Return (X, Y) of the center of cell containing provided text 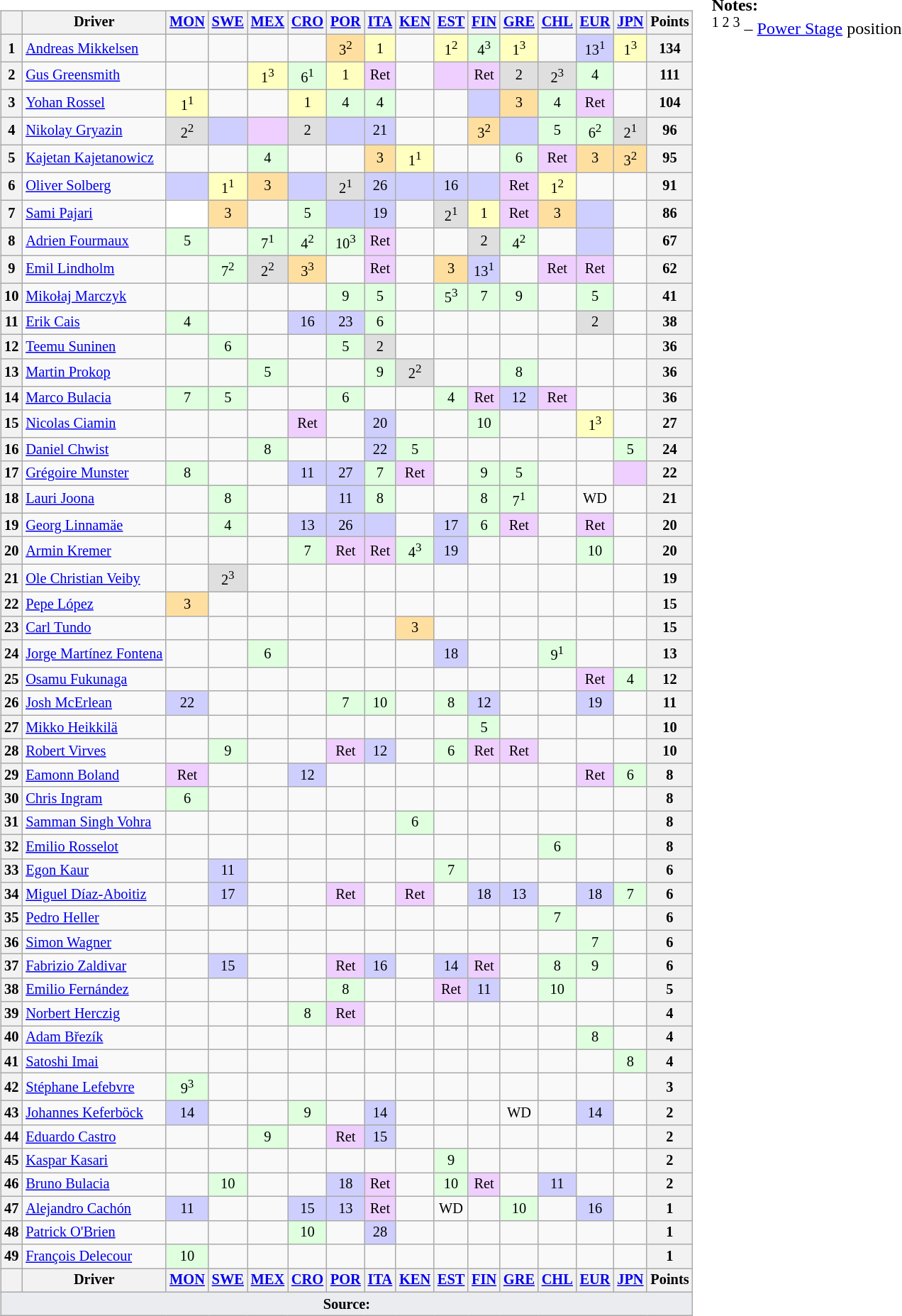
Ole Christian Veiby (94, 579)
Johannes Keferböck (94, 1113)
Teemu Suninen (94, 346)
Simon Wagner (94, 942)
Adam Březík (94, 1038)
Alejandro Cachón (94, 1209)
96 (669, 131)
93 (187, 1087)
44 (11, 1137)
Emilio Rosselot (94, 846)
Jorge Martínez Fontena (94, 654)
30 (11, 799)
29 (11, 775)
Stéphane Lefebvre (94, 1087)
Yohan Rossel (94, 104)
95 (669, 159)
40 (11, 1038)
49 (11, 1256)
Emil Lindholm (94, 270)
Georg Linnamäe (94, 525)
53 (451, 297)
Pedro Heller (94, 918)
Patrick O'Brien (94, 1232)
Chris Ingram (94, 799)
Eduardo Castro (94, 1137)
Marco Bulacia (94, 398)
46 (11, 1185)
134 (669, 48)
86 (669, 214)
Robert Virves (94, 751)
Grégoire Munster (94, 473)
Fabrizio Zaldivar (94, 966)
Josh McErlean (94, 703)
Oliver Solberg (94, 186)
Osamu Fukunaga (94, 680)
Bruno Bulacia (94, 1185)
Gus Greensmith (94, 75)
Mikołaj Marczyk (94, 297)
François Delecour (94, 1256)
Daniel Chwist (94, 450)
103 (346, 241)
Samman Singh Vohra (94, 823)
104 (669, 104)
Andreas Mikkelsen (94, 48)
Pepe López (94, 604)
Lauri Joona (94, 499)
Satoshi Imai (94, 1061)
31 (11, 823)
67 (669, 241)
Norbert Herczig (94, 1014)
Miguel Díaz-Aboitiz (94, 895)
72 (228, 270)
Eamonn Boland (94, 775)
45 (11, 1161)
37 (11, 966)
Nicolas Ciamin (94, 424)
Armin Kremer (94, 551)
48 (11, 1232)
Nikolay Gryazin (94, 131)
Adrien Fourmaux (94, 241)
25 (11, 680)
35 (11, 918)
111 (669, 75)
Mikko Heikkilä (94, 727)
61 (308, 75)
Kajetan Kajetanowicz (94, 159)
Emilio Fernández (94, 990)
Sami Pajari (94, 214)
39 (11, 1014)
Carl Tundo (94, 628)
Erik Cais (94, 323)
34 (11, 895)
47 (11, 1209)
Egon Kaur (94, 870)
Martin Prokop (94, 372)
Kaspar Kasari (94, 1161)
Source: (346, 1304)
